From the cell containing the given text, extract its center point as [X, Y] coordinate. 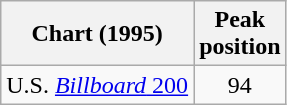
94 [240, 85]
U.S. Billboard 200 [98, 85]
Peakposition [240, 34]
Chart (1995) [98, 34]
